Locate the cell with the specified text and output its (x, y) center coordinate. 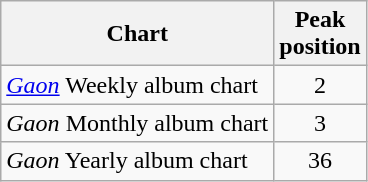
Gaon Yearly album chart (138, 161)
Gaon Weekly album chart (138, 85)
Peakposition (320, 34)
36 (320, 161)
Chart (138, 34)
3 (320, 123)
2 (320, 85)
Gaon Monthly album chart (138, 123)
